From the cell containing the given text, extract its center point as (x, y) coordinate. 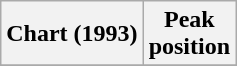
Peakposition (189, 34)
Chart (1993) (72, 34)
